Return the (x, y) coordinate for the center point of the cell that contains the specified text.  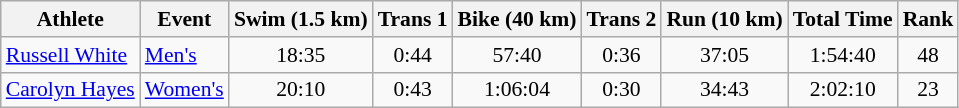
Run (10 km) (724, 19)
34:43 (724, 90)
Russell White (70, 55)
1:06:04 (518, 90)
0:30 (621, 90)
Athlete (70, 19)
0:36 (621, 55)
0:43 (413, 90)
2:02:10 (843, 90)
Total Time (843, 19)
48 (928, 55)
20:10 (301, 90)
1:54:40 (843, 55)
Carolyn Hayes (70, 90)
37:05 (724, 55)
18:35 (301, 55)
0:44 (413, 55)
57:40 (518, 55)
Trans 2 (621, 19)
Bike (40 km) (518, 19)
Swim (1.5 km) (301, 19)
Trans 1 (413, 19)
Rank (928, 19)
Women's (184, 90)
Men's (184, 55)
Event (184, 19)
23 (928, 90)
